Return the (X, Y) coordinate for the center point of the cell that contains the specified text.  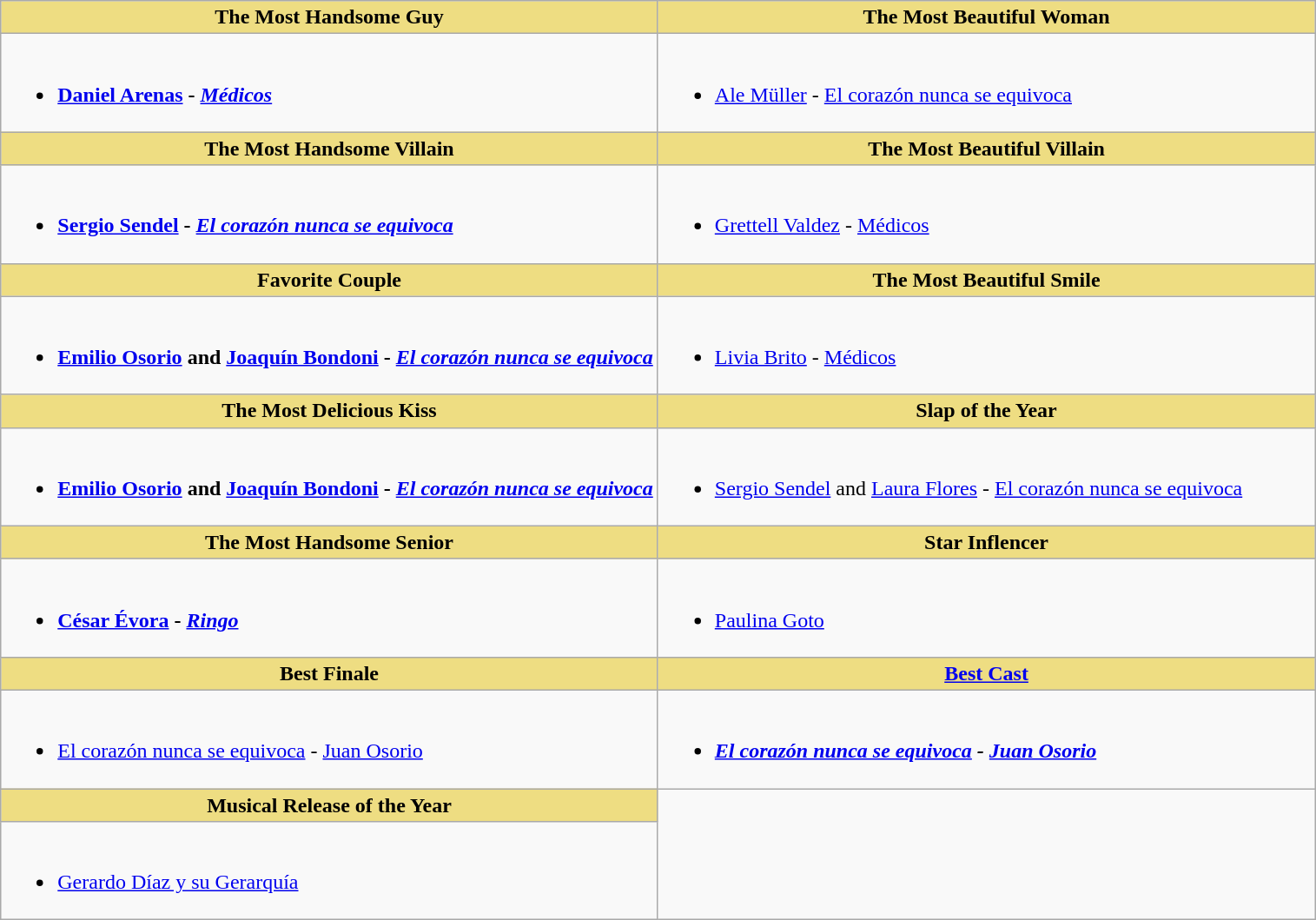
Musical Release of the Year (330, 805)
The Most Handsome Senior (330, 542)
The Most Delicious Kiss (330, 411)
Grettell Valdez - Médicos (987, 214)
The Most Beautiful Smile (987, 280)
Best Finale (330, 673)
Sergio Sendel - El corazón nunca se equivoca (330, 214)
Slap of the Year (987, 411)
The Most Handsome Guy (330, 17)
Daniel Arenas - Médicos (330, 83)
Ale Müller - El corazón nunca se equivoca (987, 83)
Best Cast (987, 673)
The Most Beautiful Woman (987, 17)
The Most Handsome Villain (330, 149)
The Most Beautiful Villain (987, 149)
Paulina Goto (987, 608)
Star Inflencer (987, 542)
Sergio Sendel and Laura Flores - El corazón nunca se equivoca (987, 476)
Favorite Couple (330, 280)
Gerardo Díaz y su Gerarquía (330, 870)
César Évora - Ringo (330, 608)
Livia Brito - Médicos (987, 346)
